Determine the (x, y) coordinate at the center of the cell enclosing the given text.  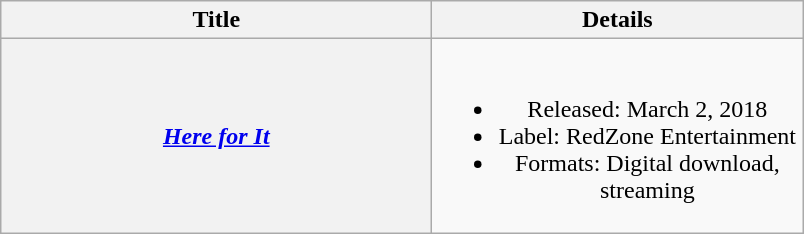
Released: March 2, 2018Label: RedZone EntertainmentFormats: Digital download, streaming (618, 136)
Title (216, 20)
Here for It (216, 136)
Details (618, 20)
